From the cell containing the given text, extract its center point as [x, y] coordinate. 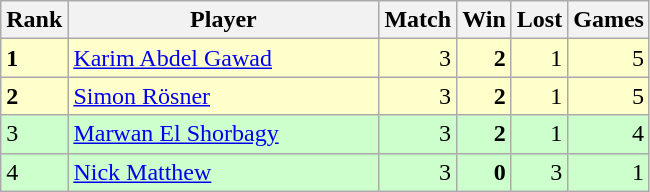
Win [484, 20]
Lost [539, 20]
Nick Matthew [224, 172]
Marwan El Shorbagy [224, 134]
Games [609, 20]
Simon Rösner [224, 96]
Player [224, 20]
0 [484, 172]
Karim Abdel Gawad [224, 58]
Rank [34, 20]
Match [418, 20]
